Determine the [X, Y] coordinate at the center of the cell enclosing the given text.  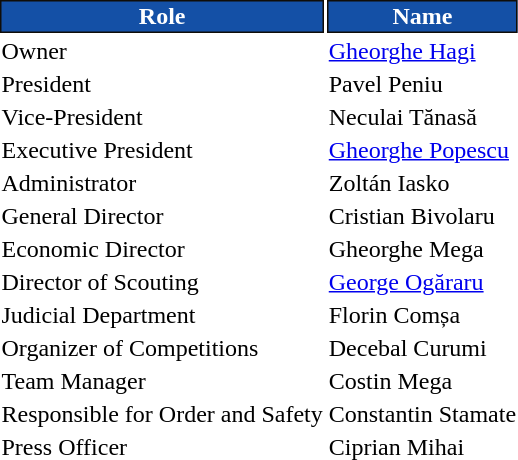
Responsible for Order and Safety [162, 414]
Team Manager [162, 381]
Role [162, 16]
Executive President [162, 150]
Gheorghe Mega [422, 249]
George Ogăraru [422, 282]
Neculai Tănasă [422, 117]
Pavel Peniu [422, 84]
Name [422, 16]
Florin Comșa [422, 315]
Administrator [162, 183]
Director of Scouting [162, 282]
Costin Mega [422, 381]
Organizer of Competitions [162, 348]
General Director [162, 216]
Gheorghe Hagi [422, 51]
Judicial Department [162, 315]
Gheorghe Popescu [422, 150]
Economic Director [162, 249]
President [162, 84]
Owner [162, 51]
Decebal Curumi [422, 348]
Cristian Bivolaru [422, 216]
Zoltán Iasko [422, 183]
Vice-President [162, 117]
Constantin Stamate [422, 414]
